Find where the given text appears and provide that cell's center as [x, y] coordinate. 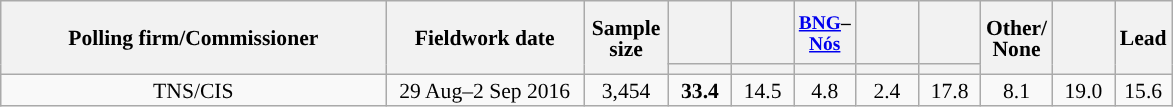
Sample size [626, 38]
33.4 [700, 90]
8.1 [1016, 90]
Other/None [1016, 38]
2.4 [888, 90]
14.5 [762, 90]
17.8 [950, 90]
TNS/CIS [194, 90]
15.6 [1144, 90]
19.0 [1084, 90]
Fieldwork date [485, 38]
4.8 [825, 90]
3,454 [626, 90]
Lead [1144, 38]
Polling firm/Commissioner [194, 38]
BNG–Nós [825, 32]
29 Aug–2 Sep 2016 [485, 90]
